Find where the given text appears and provide that cell's center as [X, Y] coordinate. 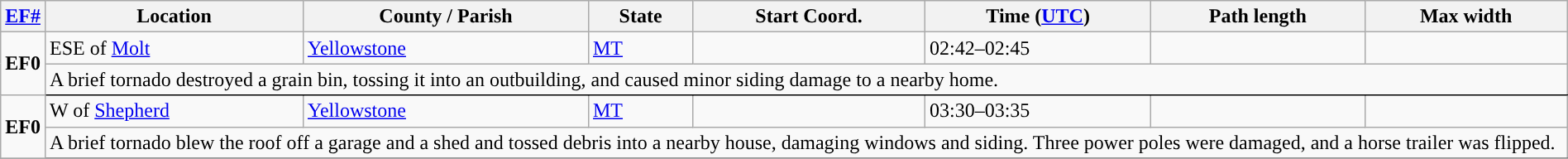
02:42–02:45 [1037, 48]
ESE of Molt [174, 48]
Time (UTC) [1037, 17]
03:30–03:35 [1037, 111]
A brief tornado destroyed a grain bin, tossing it into an outbuilding, and caused minor siding damage to a nearby home. [806, 79]
State [640, 17]
Location [174, 17]
EF# [23, 17]
County / Parish [445, 17]
Path length [1258, 17]
Start Coord. [809, 17]
Max width [1465, 17]
W of Shepherd [174, 111]
